Identify which cell holds the provided text, then report its (x, y) central coordinate. 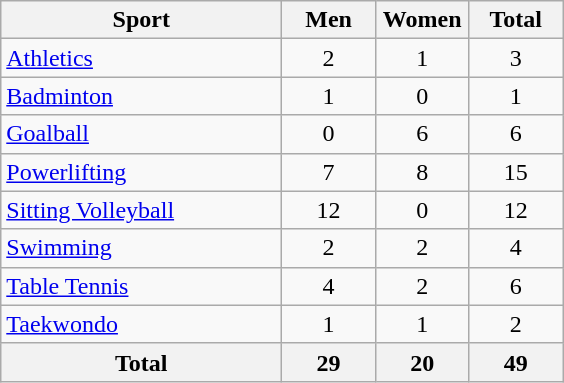
Swimming (142, 248)
Goalball (142, 134)
15 (516, 172)
Table Tennis (142, 286)
Taekwondo (142, 324)
Badminton (142, 96)
Women (422, 20)
Men (329, 20)
Powerlifting (142, 172)
Sport (142, 20)
8 (422, 172)
3 (516, 58)
Sitting Volleyball (142, 210)
Athletics (142, 58)
7 (329, 172)
49 (516, 362)
29 (329, 362)
20 (422, 362)
